Scan for the cell matching the given text and deliver its [x, y] coordinate at center. 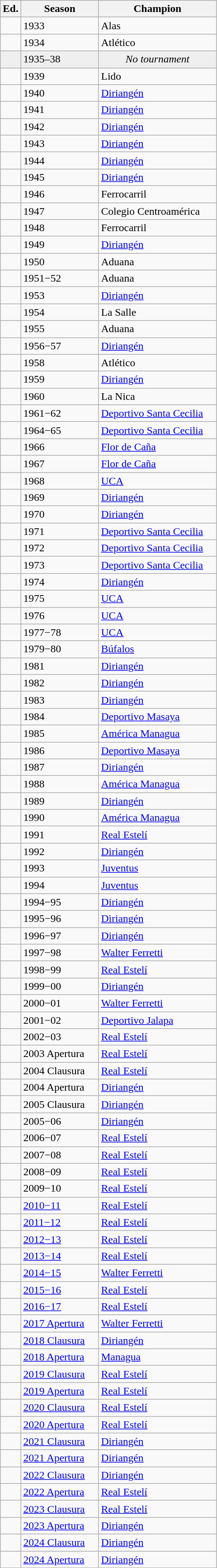
2021 Clausura [60, 1441]
1969 [60, 498]
1948 [60, 228]
1972 [60, 548]
1968 [60, 480]
2000−01 [60, 1003]
1997−98 [60, 952]
1941 [60, 110]
1944 [60, 160]
1973 [60, 565]
1958 [60, 363]
1985 [60, 733]
1981 [60, 666]
Lido [157, 76]
1971 [60, 531]
1935–38 [60, 59]
2023 Clausura [60, 1509]
2019 Apertura [60, 1391]
2005−06 [60, 1121]
1949 [60, 245]
2015−16 [60, 1290]
No tournament [157, 59]
Alas [157, 26]
2008−09 [60, 1172]
2013−14 [60, 1256]
1950 [60, 262]
1970 [60, 515]
1954 [60, 312]
1979−80 [60, 649]
Deportivo Jalapa [157, 1020]
1984 [60, 716]
2019 Clausura [60, 1374]
2004 Apertura [60, 1088]
1989 [60, 801]
2012−13 [60, 1239]
1986 [60, 751]
1974 [60, 582]
2010−11 [60, 1205]
2023 Apertura [60, 1525]
1994 [60, 885]
2005 Clausura [60, 1104]
2016−17 [60, 1307]
La Nica [157, 396]
1988 [60, 784]
2024 Clausura [60, 1542]
1943 [60, 143]
2009−10 [60, 1189]
1992 [60, 852]
1994−95 [60, 902]
1953 [60, 295]
1964−65 [60, 430]
2006−07 [60, 1138]
2022 Apertura [60, 1492]
1996−97 [60, 936]
2002−03 [60, 1037]
1933 [60, 26]
2017 Apertura [60, 1324]
1946 [60, 194]
La Salle [157, 312]
2021 Apertura [60, 1458]
1987 [60, 767]
1995−96 [60, 919]
1967 [60, 464]
Ed. [11, 9]
2001−02 [60, 1020]
1956−57 [60, 346]
1947 [60, 211]
1982 [60, 683]
Búfalos [157, 649]
2024 Apertura [60, 1559]
Champion [157, 9]
1942 [60, 127]
1990 [60, 818]
1959 [60, 379]
1977−78 [60, 632]
Colegio Centroamérica [157, 211]
2020 Apertura [60, 1425]
1966 [60, 447]
1999−00 [60, 986]
1991 [60, 835]
2014−15 [60, 1273]
1983 [60, 700]
1975 [60, 599]
1934 [60, 43]
2007−08 [60, 1155]
1939 [60, 76]
2004 Clausura [60, 1071]
1976 [60, 616]
2022 Clausura [60, 1475]
1993 [60, 868]
1960 [60, 396]
1940 [60, 93]
Managua [157, 1357]
2011−12 [60, 1222]
1998−99 [60, 969]
1955 [60, 329]
Season [60, 9]
2018 Apertura [60, 1357]
2020 Clausura [60, 1408]
1945 [60, 177]
1951−52 [60, 279]
2003 Apertura [60, 1054]
1961−62 [60, 413]
2018 Clausura [60, 1340]
